For the text-containing cell, return its midpoint in [X, Y] coordinate format. 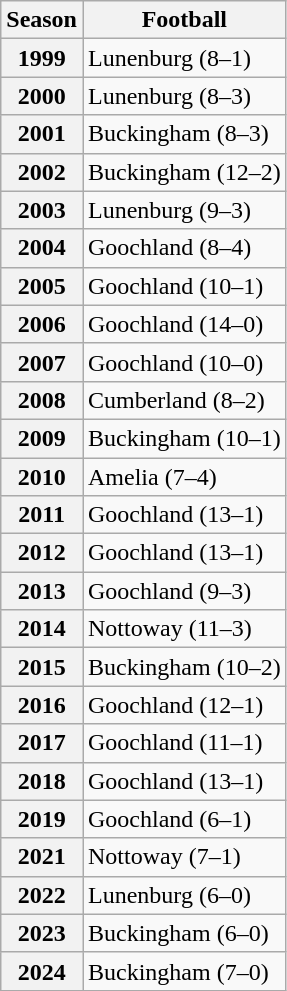
Lunenburg (6–0) [184, 895]
Goochland (6–1) [184, 819]
Amelia (7–4) [184, 477]
2015 [42, 667]
Buckingham (12–2) [184, 172]
Buckingham (6–0) [184, 933]
Goochland (8–4) [184, 248]
Goochland (14–0) [184, 324]
2013 [42, 591]
2022 [42, 895]
2006 [42, 324]
Buckingham (7–0) [184, 971]
Football [184, 20]
2008 [42, 400]
2014 [42, 629]
2017 [42, 743]
2003 [42, 210]
Lunenburg (8–3) [184, 96]
Buckingham (8–3) [184, 134]
2012 [42, 553]
2019 [42, 819]
1999 [42, 58]
2023 [42, 933]
2000 [42, 96]
2002 [42, 172]
Lunenburg (8–1) [184, 58]
Season [42, 20]
2010 [42, 477]
Nottoway (7–1) [184, 857]
2021 [42, 857]
Lunenburg (9–3) [184, 210]
2004 [42, 248]
Goochland (9–3) [184, 591]
2001 [42, 134]
2005 [42, 286]
2018 [42, 781]
Cumberland (8–2) [184, 400]
Goochland (11–1) [184, 743]
Buckingham (10–1) [184, 438]
Goochland (12–1) [184, 705]
2024 [42, 971]
Goochland (10–0) [184, 362]
Goochland (10–1) [184, 286]
2009 [42, 438]
2011 [42, 515]
2007 [42, 362]
2016 [42, 705]
Buckingham (10–2) [184, 667]
Nottoway (11–3) [184, 629]
